Return the [X, Y] coordinate for the center point of the cell that contains the specified text.  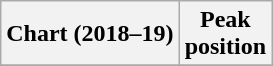
Peakposition [225, 34]
Chart (2018–19) [90, 34]
